Output the (x, y) coordinate of the center of the cell containing the given text.  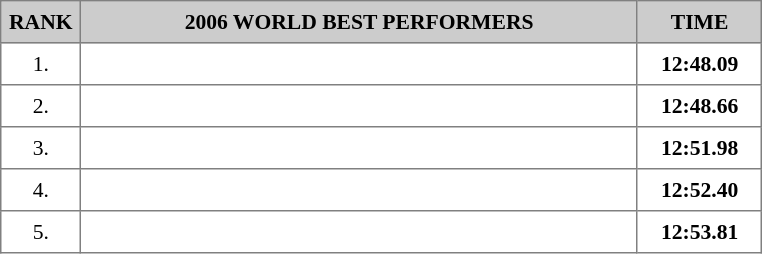
12:48.66 (699, 106)
TIME (699, 22)
2. (41, 106)
12:48.09 (699, 64)
1. (41, 64)
RANK (41, 22)
2006 WORLD BEST PERFORMERS (359, 22)
3. (41, 148)
4. (41, 190)
5. (41, 232)
12:51.98 (699, 148)
12:53.81 (699, 232)
12:52.40 (699, 190)
